Search for the cell housing the specified text and yield its (x, y) center coordinate. 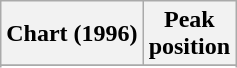
Peakposition (189, 34)
Chart (1996) (72, 34)
